Provide the [X, Y] coordinate of the cell's center where the given text is located.  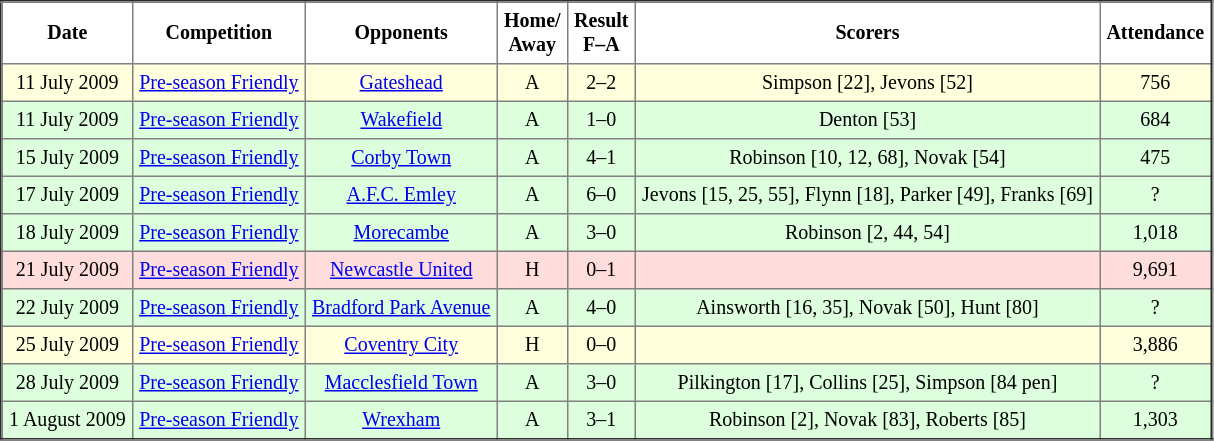
Gateshead [401, 83]
Pilkington [17], Collins [25], Simpson [84 pen] [867, 383]
Robinson [2, 44, 54] [867, 233]
Date [68, 33]
Home/Away [532, 33]
Morecambe [401, 233]
9,691 [1156, 270]
Wakefield [401, 120]
Wrexham [401, 420]
Jevons [15, 25, 55], Flynn [18], Parker [49], Franks [69] [867, 195]
28 July 2009 [68, 383]
21 July 2009 [68, 270]
Corby Town [401, 158]
Macclesfield Town [401, 383]
Robinson [10, 12, 68], Novak [54] [867, 158]
Coventry City [401, 345]
1,303 [1156, 420]
15 July 2009 [68, 158]
Attendance [1156, 33]
ResultF–A [601, 33]
4–1 [601, 158]
3–1 [601, 420]
Scorers [867, 33]
475 [1156, 158]
25 July 2009 [68, 345]
18 July 2009 [68, 233]
0–1 [601, 270]
Denton [53] [867, 120]
4–0 [601, 308]
Newcastle United [401, 270]
Ainsworth [16, 35], Novak [50], Hunt [80] [867, 308]
1 August 2009 [68, 420]
Robinson [2], Novak [83], Roberts [85] [867, 420]
Competition [218, 33]
Simpson [22], Jevons [52] [867, 83]
684 [1156, 120]
17 July 2009 [68, 195]
6–0 [601, 195]
1–0 [601, 120]
2–2 [601, 83]
Bradford Park Avenue [401, 308]
3,886 [1156, 345]
Opponents [401, 33]
1,018 [1156, 233]
756 [1156, 83]
22 July 2009 [68, 308]
0–0 [601, 345]
A.F.C. Emley [401, 195]
